Provide the [X, Y] coordinate of the cell's center where the given text is located.  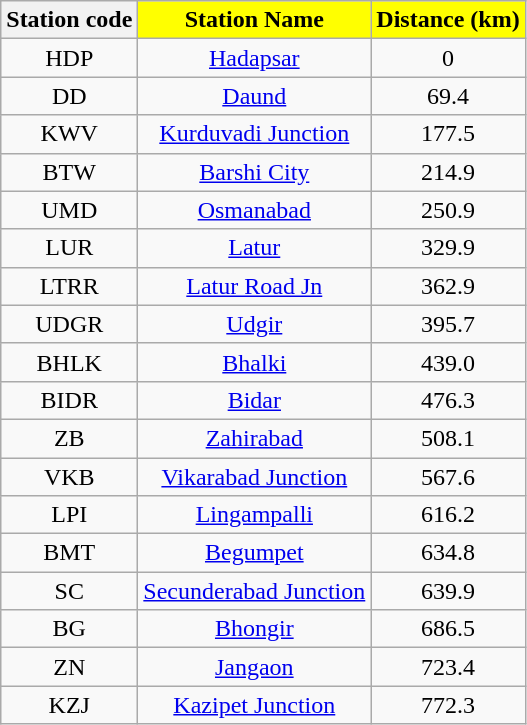
HDP [70, 58]
LTRR [70, 286]
Latur Road Jn [254, 286]
Barshi City [254, 172]
Distance (km) [448, 20]
BHLK [70, 362]
476.3 [448, 400]
Osmanabad [254, 210]
723.4 [448, 667]
Bidar [254, 400]
567.6 [448, 477]
KZJ [70, 705]
VKB [70, 477]
639.9 [448, 591]
ZN [70, 667]
362.9 [448, 286]
Lingampalli [254, 515]
BTW [70, 172]
Kurduvadi Junction [254, 134]
Vikarabad Junction [254, 477]
329.9 [448, 248]
Bhalki [254, 362]
Latur [254, 248]
Station Name [254, 20]
Hadapsar [254, 58]
Kazipet Junction [254, 705]
Station code [70, 20]
LUR [70, 248]
634.8 [448, 553]
Secunderabad Junction [254, 591]
BIDR [70, 400]
0 [448, 58]
772.3 [448, 705]
686.5 [448, 629]
250.9 [448, 210]
Begumpet [254, 553]
Zahirabad [254, 438]
177.5 [448, 134]
UDGR [70, 324]
439.0 [448, 362]
BMT [70, 553]
ZB [70, 438]
BG [70, 629]
395.7 [448, 324]
Jangaon [254, 667]
69.4 [448, 96]
Daund [254, 96]
KWV [70, 134]
508.1 [448, 438]
LPI [70, 515]
214.9 [448, 172]
DD [70, 96]
SC [70, 591]
Udgir [254, 324]
616.2 [448, 515]
UMD [70, 210]
Bhongir [254, 629]
